From the cell containing the given text, extract its center point as (X, Y) coordinate. 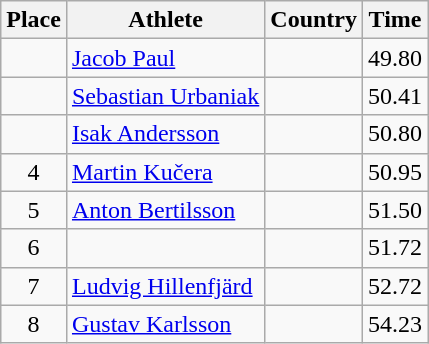
Jacob Paul (165, 58)
5 (34, 210)
8 (34, 324)
Time (396, 20)
Place (34, 20)
50.95 (396, 172)
Isak Andersson (165, 134)
54.23 (396, 324)
7 (34, 286)
Country (314, 20)
Athlete (165, 20)
Martin Kučera (165, 172)
49.80 (396, 58)
51.72 (396, 248)
50.41 (396, 96)
Sebastian Urbaniak (165, 96)
Anton Bertilsson (165, 210)
6 (34, 248)
51.50 (396, 210)
Ludvig Hillenfjärd (165, 286)
52.72 (396, 286)
4 (34, 172)
50.80 (396, 134)
Gustav Karlsson (165, 324)
